Determine the [x, y] coordinate at the center of the cell enclosing the given text.  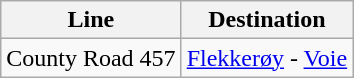
Line [91, 20]
Flekkerøy - Voie [267, 58]
Destination [267, 20]
County Road 457 [91, 58]
